Search for the cell housing the specified text and yield its [X, Y] center coordinate. 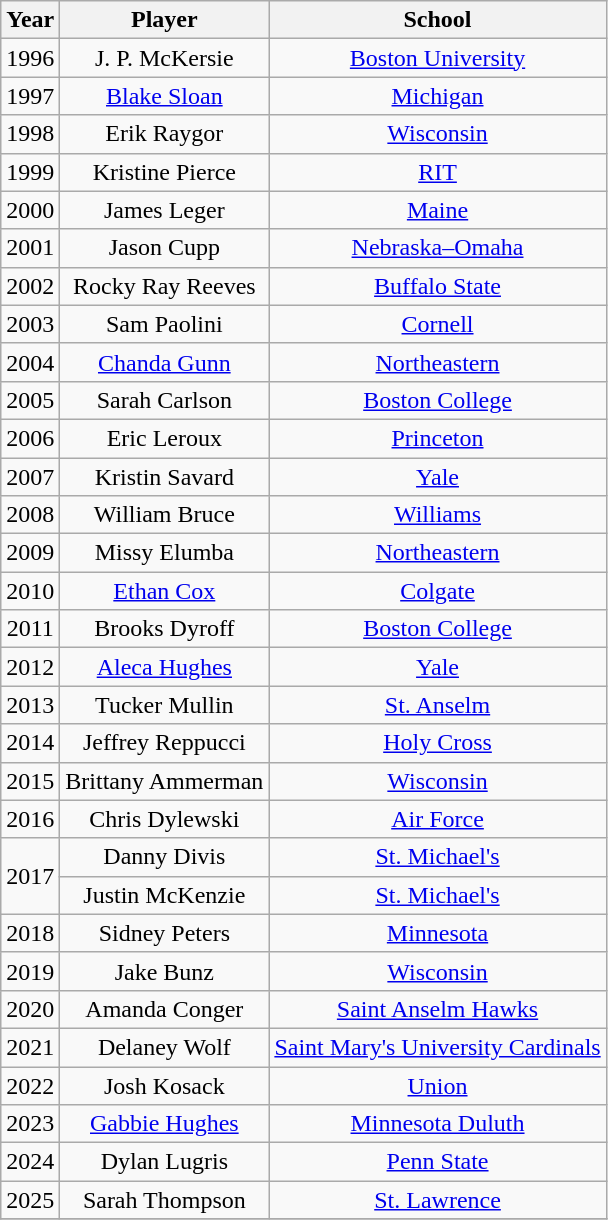
2018 [30, 933]
RIT [438, 172]
Kristine Pierce [164, 172]
Jake Bunz [164, 971]
1997 [30, 96]
James Leger [164, 210]
Danny Divis [164, 857]
Josh Kosack [164, 1085]
2022 [30, 1085]
Cornell [438, 324]
2006 [30, 438]
2009 [30, 553]
St. Anselm [438, 705]
2005 [30, 400]
Air Force [438, 819]
Penn State [438, 1162]
Sarah Carlson [164, 400]
Amanda Conger [164, 1009]
Boston University [438, 58]
Buffalo State [438, 286]
1996 [30, 58]
2001 [30, 248]
Player [164, 20]
Michigan [438, 96]
William Bruce [164, 515]
Maine [438, 210]
Erik Raygor [164, 134]
2003 [30, 324]
J. P. McKersie [164, 58]
2011 [30, 629]
School [438, 20]
Minnesota [438, 933]
Dylan Lugris [164, 1162]
Justin McKenzie [164, 895]
2004 [30, 362]
2020 [30, 1009]
Brooks Dyroff [164, 629]
Kristin Savard [164, 477]
1998 [30, 134]
Minnesota Duluth [438, 1124]
Union [438, 1085]
Williams [438, 515]
2015 [30, 781]
Gabbie Hughes [164, 1124]
1999 [30, 172]
2021 [30, 1047]
2010 [30, 591]
Princeton [438, 438]
Sarah Thompson [164, 1200]
Sidney Peters [164, 933]
2012 [30, 667]
2025 [30, 1200]
2007 [30, 477]
Nebraska–Omaha [438, 248]
Aleca Hughes [164, 667]
Jeffrey Reppucci [164, 743]
Year [30, 20]
Brittany Ammerman [164, 781]
Ethan Cox [164, 591]
Holy Cross [438, 743]
Blake Sloan [164, 96]
Delaney Wolf [164, 1047]
2014 [30, 743]
2002 [30, 286]
Rocky Ray Reeves [164, 286]
Saint Anselm Hawks [438, 1009]
2013 [30, 705]
2017 [30, 876]
Sam Paolini [164, 324]
St. Lawrence [438, 1200]
2016 [30, 819]
2024 [30, 1162]
Missy Elumba [164, 553]
Chris Dylewski [164, 819]
Eric Leroux [164, 438]
Colgate [438, 591]
2000 [30, 210]
2008 [30, 515]
Tucker Mullin [164, 705]
Chanda Gunn [164, 362]
2023 [30, 1124]
Jason Cupp [164, 248]
Saint Mary's University Cardinals [438, 1047]
2019 [30, 971]
